Identify which cell holds the provided text, then report its (x, y) central coordinate. 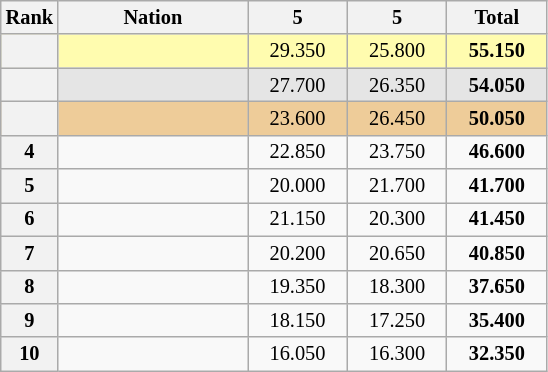
40.850 (497, 253)
55.150 (497, 51)
20.200 (298, 253)
29.350 (298, 51)
23.600 (298, 118)
26.450 (397, 118)
7 (30, 253)
50.050 (497, 118)
16.050 (298, 354)
35.400 (497, 320)
27.700 (298, 85)
20.000 (298, 186)
41.700 (497, 186)
9 (30, 320)
21.700 (397, 186)
32.350 (497, 354)
10 (30, 354)
26.350 (397, 85)
37.650 (497, 287)
19.350 (298, 287)
25.800 (397, 51)
Rank (30, 17)
Nation (153, 17)
18.150 (298, 320)
54.050 (497, 85)
46.600 (497, 152)
23.750 (397, 152)
41.450 (497, 219)
16.300 (397, 354)
8 (30, 287)
21.150 (298, 219)
18.300 (397, 287)
6 (30, 219)
17.250 (397, 320)
20.650 (397, 253)
22.850 (298, 152)
4 (30, 152)
20.300 (397, 219)
Total (497, 17)
